For the text-containing cell, return its midpoint in (X, Y) coordinate format. 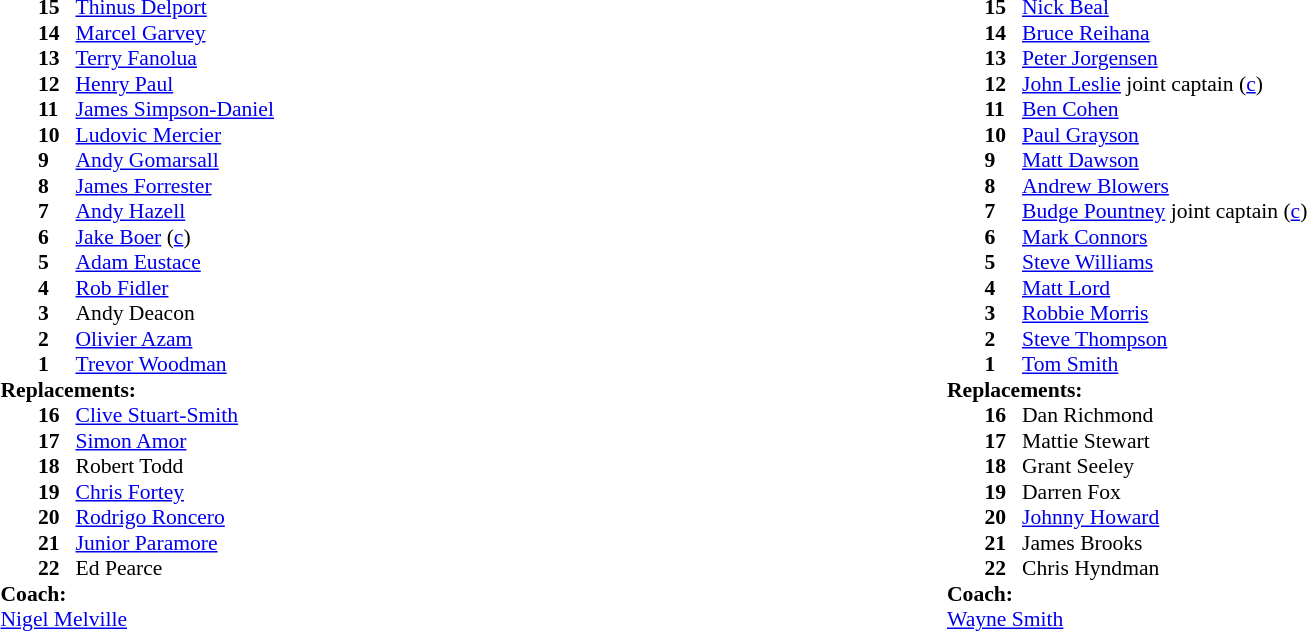
Rob Fidler (175, 288)
Jake Boer (c) (175, 237)
Matt Dawson (1164, 161)
Marcel Garvey (175, 33)
Johnny Howard (1164, 517)
Paul Grayson (1164, 135)
Clive Stuart-Smith (175, 415)
Simon Amor (175, 441)
Darren Fox (1164, 492)
John Leslie joint captain (c) (1164, 84)
Henry Paul (175, 84)
Ed Pearce (175, 569)
Andrew Blowers (1164, 186)
Junior Paramore (175, 543)
Andy Gomarsall (175, 161)
Peter Jorgensen (1164, 59)
Steve Williams (1164, 263)
James Forrester (175, 186)
Olivier Azam (175, 339)
Terry Fanolua (175, 59)
Andy Hazell (175, 211)
Robbie Morris (1164, 313)
James Brooks (1164, 543)
Adam Eustace (175, 263)
Ludovic Mercier (175, 135)
James Simpson-Daniel (175, 109)
Chris Fortey (175, 492)
Rodrigo Roncero (175, 517)
Tom Smith (1164, 365)
Bruce Reihana (1164, 33)
Andy Deacon (175, 313)
Dan Richmond (1164, 415)
Mattie Stewart (1164, 441)
Robert Todd (175, 467)
Trevor Woodman (175, 365)
Chris Hyndman (1164, 569)
Steve Thompson (1164, 339)
Matt Lord (1164, 288)
Ben Cohen (1164, 109)
Grant Seeley (1164, 467)
Budge Pountney joint captain (c) (1164, 211)
Mark Connors (1164, 237)
